Provide the (x, y) coordinate of the cell's center where the given text is located.  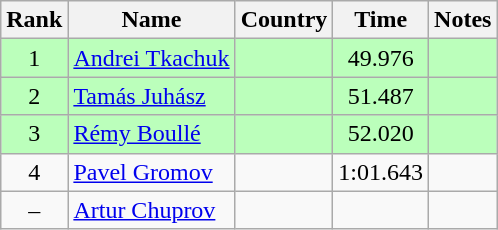
52.020 (381, 134)
4 (34, 172)
2 (34, 96)
3 (34, 134)
Andrei Tkachuk (152, 58)
51.487 (381, 96)
Time (381, 20)
Country (284, 20)
Pavel Gromov (152, 172)
Name (152, 20)
Notes (463, 20)
Artur Chuprov (152, 210)
49.976 (381, 58)
Rank (34, 20)
Tamás Juhász (152, 96)
1:01.643 (381, 172)
1 (34, 58)
– (34, 210)
Rémy Boullé (152, 134)
